Provide the (x, y) coordinate of the cell's center where the given text is located.  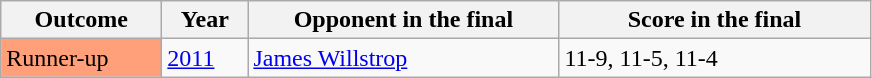
11-9, 11-5, 11-4 (714, 58)
Outcome (82, 20)
2011 (205, 58)
Opponent in the final (404, 20)
James Willstrop (404, 58)
Score in the final (714, 20)
Runner-up (82, 58)
Year (205, 20)
